Locate the cell with the specified text and output its (X, Y) center coordinate. 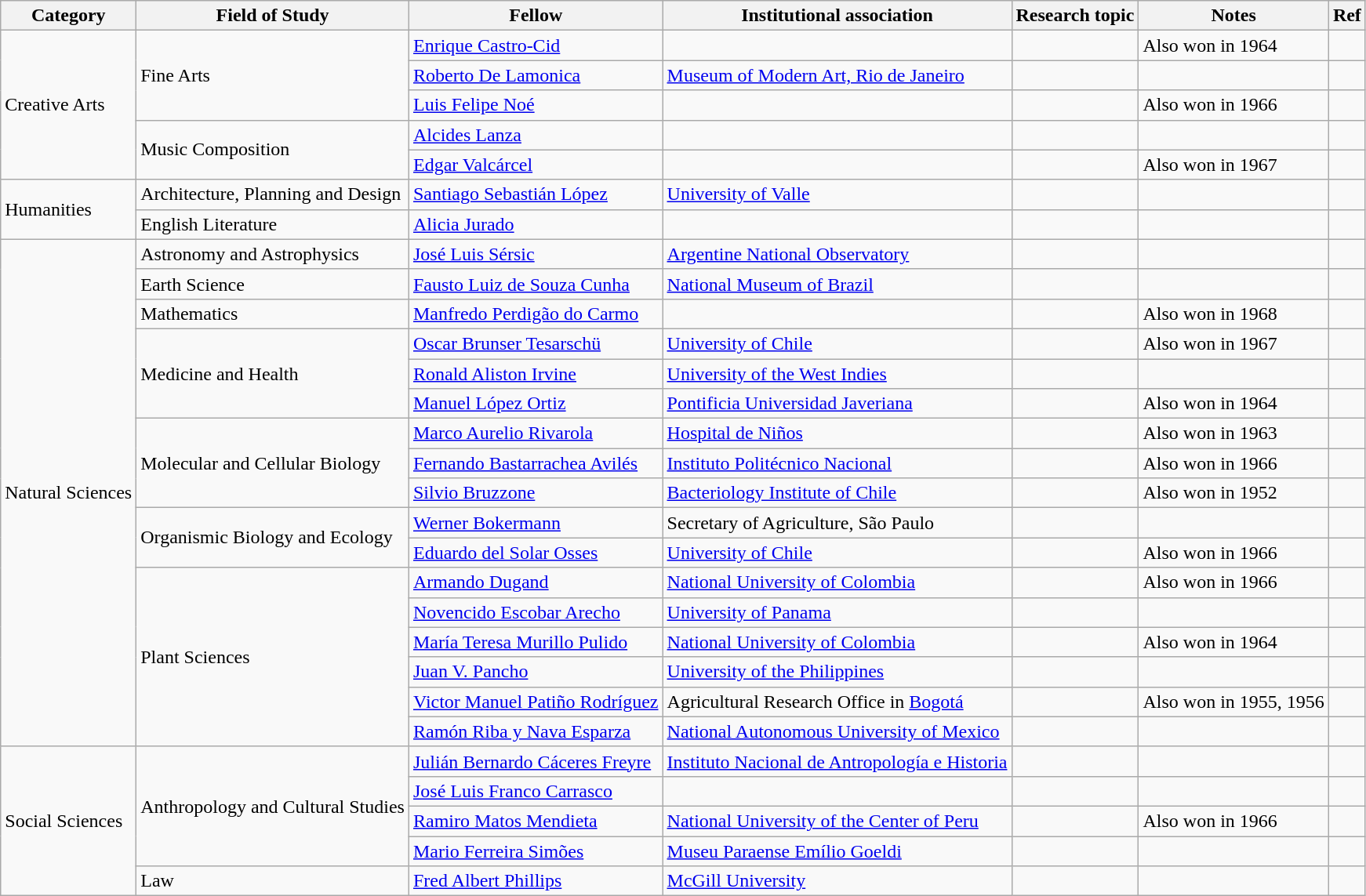
Instituto Politécnico Nacional (837, 463)
Ramón Riba y Nava Esparza (536, 731)
Also won in 1955, 1956 (1233, 702)
Fred Albert Phillips (536, 881)
Enrique Castro-Cid (536, 45)
Category (69, 16)
Bacteriology Institute of Chile (837, 493)
Fellow (536, 16)
Werner Bokermann (536, 523)
Oscar Brunser Tesarschü (536, 343)
José Luis Sérsic (536, 254)
Creative Arts (69, 105)
Ronald Aliston Irvine (536, 374)
Argentine National Observatory (837, 254)
Instituto Nacional de Antropología e Historia (837, 761)
Agricultural Research Office in Bogotá (837, 702)
Mario Ferreira Simões (536, 851)
Institutional association (837, 16)
Earth Science (273, 284)
Roberto De Lamonica (536, 75)
Silvio Bruzzone (536, 493)
Medicine and Health (273, 373)
Hospital de Niños (837, 433)
Eduardo del Solar Osses (536, 553)
Alicia Jurado (536, 224)
Ref (1347, 16)
McGill University (837, 881)
Julián Bernardo Cáceres Freyre (536, 761)
Marco Aurelio Rivarola (536, 433)
Secretary of Agriculture, São Paulo (837, 523)
Armando Dugand (536, 582)
Luis Felipe Noé (536, 105)
Music Composition (273, 150)
José Luis Franco Carrasco (536, 791)
Museum of Modern Art, Rio de Janeiro (837, 75)
Manfredo Perdigão do Carmo (536, 314)
María Teresa Murillo Pulido (536, 642)
Law (273, 881)
Molecular and Cellular Biology (273, 463)
Pontificia Universidad Javeriana (837, 404)
Mathematics (273, 314)
Research topic (1075, 16)
Anthropology and Cultural Studies (273, 806)
Victor Manuel Patiño Rodríguez (536, 702)
University of Panama (837, 612)
Also won in 1952 (1233, 493)
Museu Paraense Emílio Goeldi (837, 851)
National Autonomous University of Mexico (837, 731)
National University of the Center of Peru (837, 821)
Natural Sciences (69, 492)
English Literature (273, 224)
Fine Arts (273, 75)
University of the West Indies (837, 374)
Alcides Lanza (536, 135)
Juan V. Pancho (536, 672)
Also won in 1968 (1233, 314)
Astronomy and Astrophysics (273, 254)
Organismic Biology and Ecology (273, 538)
Fausto Luiz de Souza Cunha (536, 284)
Social Sciences (69, 821)
Santiago Sebastián López (536, 194)
Architecture, Planning and Design (273, 194)
University of the Philippines (837, 672)
Ramiro Matos Mendieta (536, 821)
National Museum of Brazil (837, 284)
Also won in 1963 (1233, 433)
Edgar Valcárcel (536, 165)
Field of Study (273, 16)
Manuel López Ortiz (536, 404)
University of Valle (837, 194)
Novencido Escobar Arecho (536, 612)
Humanities (69, 209)
Notes (1233, 16)
Plant Sciences (273, 657)
Fernando Bastarrachea Avilés (536, 463)
